Pinpoint the cell where the given text exists, returning its (x, y) midpoint coordinate. 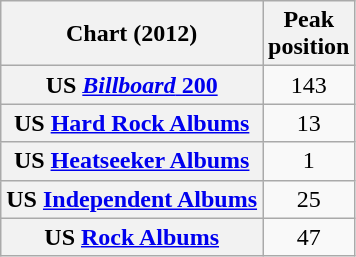
47 (309, 237)
US Independent Albums (132, 199)
Peakposition (309, 34)
US Heatseeker Albums (132, 161)
25 (309, 199)
1 (309, 161)
143 (309, 85)
13 (309, 123)
US Billboard 200 (132, 85)
Chart (2012) (132, 34)
US Rock Albums (132, 237)
US Hard Rock Albums (132, 123)
